Capture the cell that displays the provided text and extract its (x, y) central coordinate. 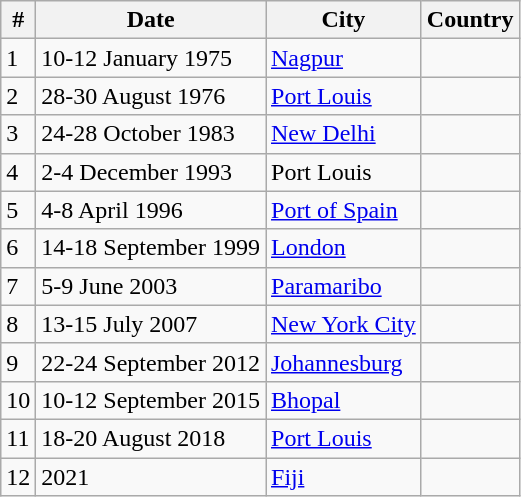
11 (18, 438)
Fiji (344, 477)
10-12 January 1975 (151, 58)
28-30 August 1976 (151, 96)
Country (470, 20)
6 (18, 248)
New York City (344, 324)
2021 (151, 477)
1 (18, 58)
Paramaribo (344, 286)
City (344, 20)
Date (151, 20)
Johannesburg (344, 362)
12 (18, 477)
5 (18, 210)
Bhopal (344, 400)
4-8 April 1996 (151, 210)
13-15 July 2007 (151, 324)
9 (18, 362)
4 (18, 172)
18-20 August 2018 (151, 438)
2-4 December 1993 (151, 172)
# (18, 20)
Nagpur (344, 58)
London (344, 248)
22-24 September 2012 (151, 362)
Port of Spain (344, 210)
3 (18, 134)
8 (18, 324)
10-12 September 2015 (151, 400)
5-9 June 2003 (151, 286)
New Delhi (344, 134)
14-18 September 1999 (151, 248)
24-28 October 1983 (151, 134)
10 (18, 400)
7 (18, 286)
2 (18, 96)
